Search for the cell housing the specified text and yield its (X, Y) center coordinate. 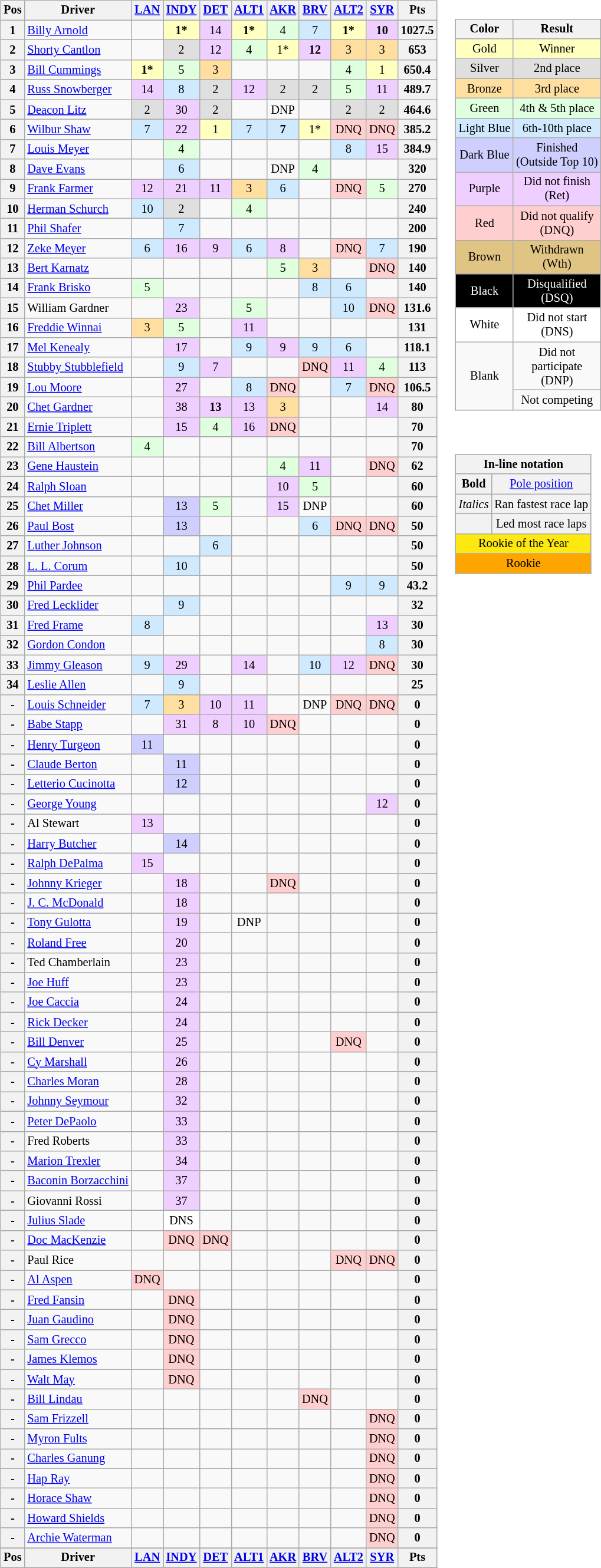
Walt May (78, 1379)
384.9 (418, 149)
Did not finish(Ret) (557, 189)
Babe Stapp (78, 724)
Did notparticipate(DNP) (557, 366)
131.6 (418, 308)
Roland Free (78, 943)
Doc MacKenzie (78, 1240)
2nd place (557, 68)
106.5 (418, 387)
Mel Kenealy (78, 348)
Gene Haustein (78, 467)
Red (485, 223)
Phil Pardee (78, 586)
Paul Bost (78, 526)
Joe Caccia (78, 1002)
385.2 (418, 130)
Bill Lindau (78, 1399)
Charles Ganung (78, 1459)
653 (418, 50)
Shorty Cantlon (78, 50)
J. C. McDonald (78, 903)
3rd place (557, 88)
Myron Fults (78, 1439)
Led most race laps (541, 524)
Letterio Cucinotta (78, 784)
Ernie Triplett (78, 427)
In-line notation (524, 465)
Juan Gaudino (78, 1320)
Chet Miller (78, 506)
Ran fastest race lap (541, 504)
Black (485, 291)
DNS (182, 1221)
Color (485, 29)
Dave Evans (78, 169)
240 (418, 209)
131 (418, 328)
650.4 (418, 70)
Howard Shields (78, 1518)
Green (485, 108)
Brown (485, 257)
Bold (474, 484)
Julius Slade (78, 1221)
Giovanni Rossi (78, 1201)
Joe Huff (78, 983)
Baconin Borzacchini (78, 1181)
Claude Berton (78, 765)
Gold (485, 49)
Fred Frame (78, 625)
Paul Rice (78, 1260)
Louis Meyer (78, 149)
Zeke Meyer (78, 249)
113 (418, 367)
Louis Schneider (78, 705)
1027.5 (418, 30)
Italics (474, 504)
Cy Marshall (78, 1062)
Al Aspen (78, 1280)
43.2 (418, 586)
6th-10th place (557, 128)
Silver (485, 68)
Sam Frizzell (78, 1419)
Frank Brisko (78, 288)
Rick Decker (78, 1022)
62 (418, 467)
Hap Ray (78, 1478)
Ted Chamberlain (78, 963)
L. L. Corum (78, 566)
464.6 (418, 110)
Deacon Litz (78, 110)
Stubby Stubblefield (78, 367)
Result (557, 29)
William Gardner (78, 308)
Henry Turgeon (78, 745)
Billy Arnold (78, 30)
Did not start(DNS) (557, 325)
Ralph DePalma (78, 864)
489.7 (418, 90)
Fred Lecklider (78, 605)
Freddie Winnai (78, 328)
Johnny Seymour (78, 1102)
Disqualified(DSQ) (557, 291)
James Klemos (78, 1359)
Luther Johnson (78, 546)
Bill Denver (78, 1042)
Leslie Allen (78, 685)
Marion Trexler (78, 1161)
Sam Grecco (78, 1340)
Bill Albertson (78, 447)
Fred Fansin (78, 1300)
Gordon Condon (78, 645)
Did not qualify(DNQ) (557, 223)
George Young (78, 804)
320 (418, 169)
Purple (485, 189)
Tony Gulotta (78, 923)
Rookie (524, 564)
Al Stewart (78, 824)
Wilbur Shaw (78, 130)
80 (418, 407)
Bronze (485, 88)
Charles Moran (78, 1082)
190 (418, 249)
Peter DePaolo (78, 1121)
Phil Shafer (78, 229)
Ralph Sloan (78, 486)
Winner (557, 49)
Chet Gardner (78, 407)
Blank (485, 376)
Bill Cummings (78, 70)
Withdrawn(Wth) (557, 257)
Archie Waterman (78, 1538)
Rookie of the Year (524, 543)
Dark Blue (485, 155)
Herman Schurch (78, 209)
Russ Snowberger (78, 90)
Fred Roberts (78, 1141)
Bert Karnatz (78, 268)
Pole position (541, 484)
Light Blue (485, 128)
4th & 5th place (557, 108)
White (485, 325)
Harry Butcher (78, 844)
38 (182, 407)
Frank Farmer (78, 189)
200 (418, 229)
Jimmy Gleason (78, 665)
270 (418, 189)
Horace Shaw (78, 1498)
Not competing (557, 400)
Lou Moore (78, 387)
Finished(Outside Top 10) (557, 155)
Johnny Krieger (78, 884)
118.1 (418, 348)
